Locate the cell with the specified text and output its [x, y] center coordinate. 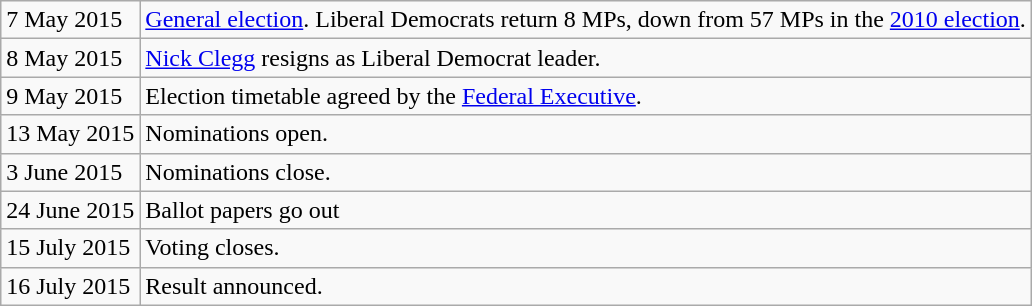
Voting closes. [586, 248]
Ballot papers go out [586, 210]
Election timetable agreed by the Federal Executive. [586, 96]
Result announced. [586, 286]
16 July 2015 [70, 286]
9 May 2015 [70, 96]
3 June 2015 [70, 172]
7 May 2015 [70, 20]
Nick Clegg resigns as Liberal Democrat leader. [586, 58]
Nominations close. [586, 172]
Nominations open. [586, 134]
15 July 2015 [70, 248]
13 May 2015 [70, 134]
8 May 2015 [70, 58]
General election. Liberal Democrats return 8 MPs, down from 57 MPs in the 2010 election. [586, 20]
24 June 2015 [70, 210]
